Determine the (X, Y) coordinate at the center of the cell enclosing the given text.  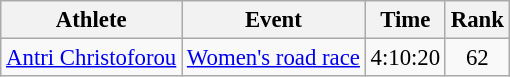
4:10:20 (405, 58)
Event (274, 20)
Athlete (92, 20)
Rank (477, 20)
Time (405, 20)
Women's road race (274, 58)
Antri Christoforou (92, 58)
62 (477, 58)
